Scan for the cell matching the given text and deliver its (x, y) coordinate at center. 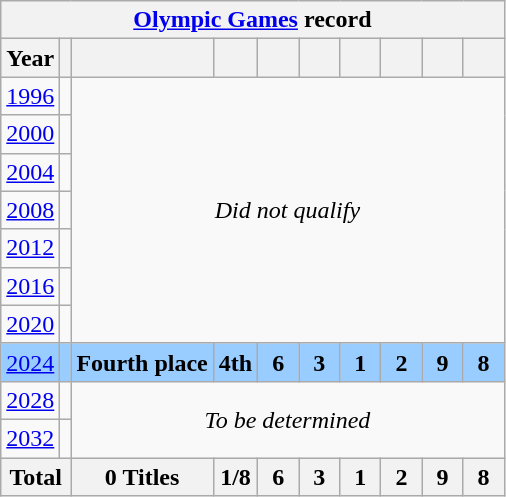
1/8 (235, 477)
0 Titles (142, 477)
2016 (30, 286)
2000 (30, 134)
Did not qualify (288, 210)
2028 (30, 400)
4th (235, 362)
2032 (30, 438)
Olympic Games record (252, 20)
Year (30, 58)
2008 (30, 210)
To be determined (288, 419)
2020 (30, 324)
1996 (30, 96)
Fourth place (142, 362)
Total (36, 477)
2024 (30, 362)
2012 (30, 248)
2004 (30, 172)
